Extract the (X, Y) coordinate from the center of the cell holding the provided text.  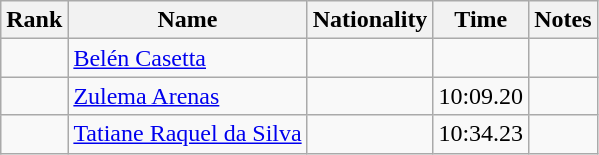
Name (188, 20)
Notes (563, 20)
Tatiane Raquel da Silva (188, 134)
Zulema Arenas (188, 96)
Nationality (370, 20)
10:09.20 (481, 96)
Rank (34, 20)
10:34.23 (481, 134)
Belén Casetta (188, 58)
Time (481, 20)
